Determine the (X, Y) coordinate at the center of the cell enclosing the given text.  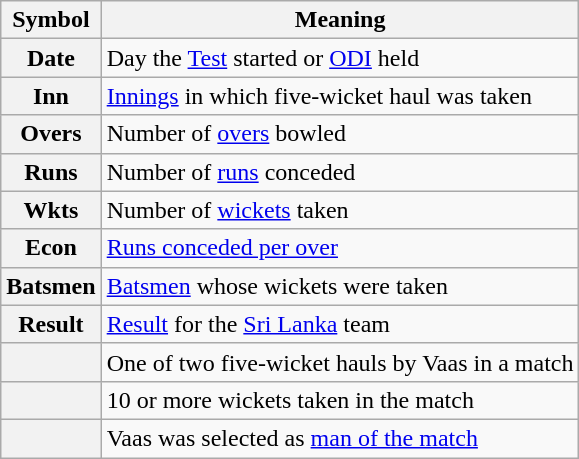
Innings in which five-wicket haul was taken (340, 96)
Number of runs conceded (340, 172)
Batsmen (51, 286)
10 or more wickets taken in the match (340, 400)
Batsmen whose wickets were taken (340, 286)
Meaning (340, 20)
Overs (51, 134)
Runs (51, 172)
Vaas was selected as man of the match (340, 438)
Day the Test started or ODI held (340, 58)
Wkts (51, 210)
Econ (51, 248)
Symbol (51, 20)
Result for the Sri Lanka team (340, 324)
Runs conceded per over (340, 248)
Number of overs bowled (340, 134)
Inn (51, 96)
Date (51, 58)
Result (51, 324)
Number of wickets taken (340, 210)
One of two five-wicket hauls by Vaas in a match (340, 362)
